Locate the cell with the specified text and output its [x, y] center coordinate. 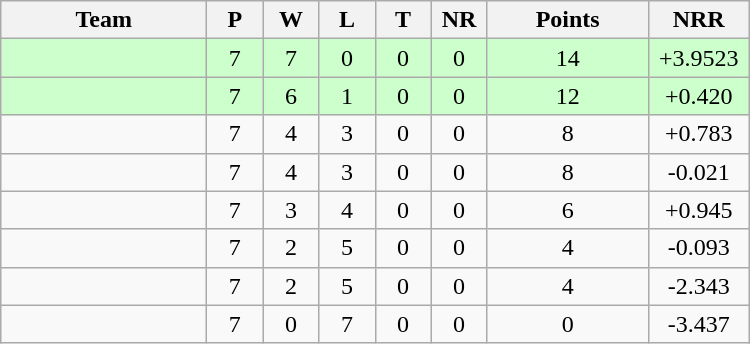
-0.093 [698, 248]
P [235, 20]
NR [459, 20]
-3.437 [698, 324]
-0.021 [698, 172]
+0.420 [698, 96]
+0.783 [698, 134]
1 [347, 96]
T [403, 20]
W [291, 20]
Points [568, 20]
+0.945 [698, 210]
14 [568, 58]
L [347, 20]
+3.9523 [698, 58]
-2.343 [698, 286]
Team [104, 20]
12 [568, 96]
NRR [698, 20]
